Detect which cell encompasses the target text, then output its [x, y] center coordinate. 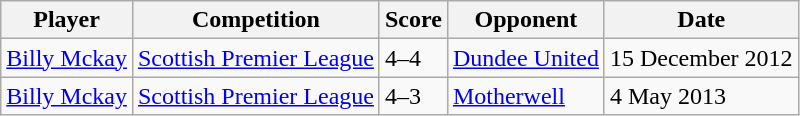
15 December 2012 [701, 58]
Motherwell [526, 96]
4–3 [413, 96]
Dundee United [526, 58]
Competition [256, 20]
Score [413, 20]
Opponent [526, 20]
Player [67, 20]
4–4 [413, 58]
Date [701, 20]
4 May 2013 [701, 96]
